Detect which cell encompasses the target text, then output its [X, Y] center coordinate. 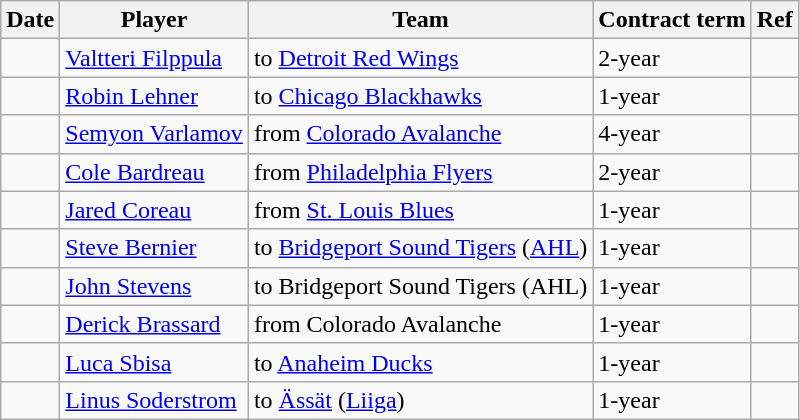
4-year [672, 134]
to Detroit Red Wings [420, 58]
from Philadelphia Flyers [420, 172]
Robin Lehner [154, 96]
Contract term [672, 20]
to Anaheim Ducks [420, 362]
Jared Coreau [154, 210]
Player [154, 20]
Steve Bernier [154, 248]
Date [30, 20]
Team [420, 20]
Semyon Varlamov [154, 134]
Derick Brassard [154, 324]
to Ässät (Liiga) [420, 400]
Luca Sbisa [154, 362]
John Stevens [154, 286]
Linus Soderstrom [154, 400]
Cole Bardreau [154, 172]
Valtteri Filppula [154, 58]
Ref [774, 20]
to Chicago Blackhawks [420, 96]
from St. Louis Blues [420, 210]
